Pinpoint the cell where the given text exists, returning its (X, Y) midpoint coordinate. 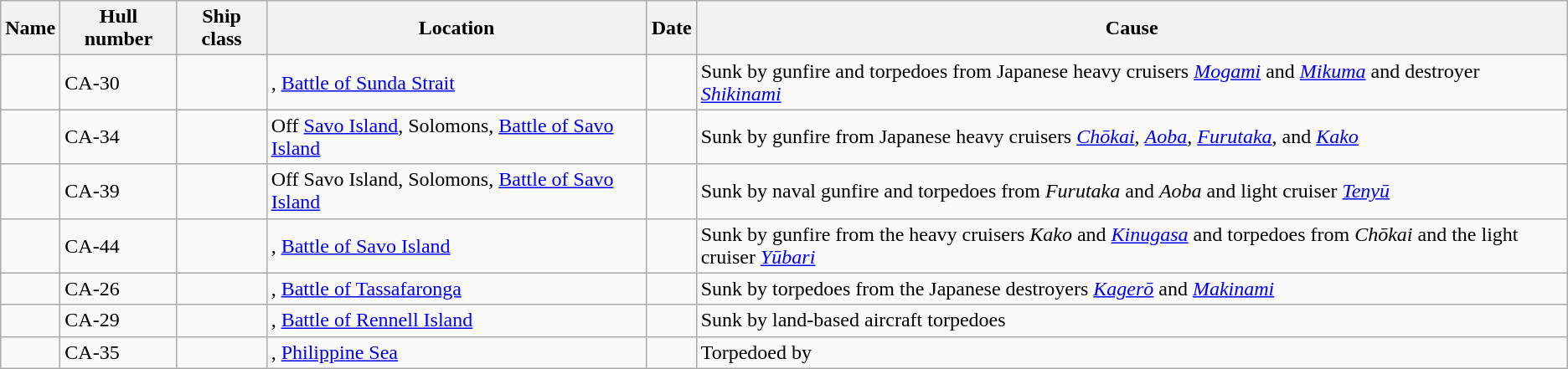
CA-35 (119, 352)
Sunk by gunfire and torpedoes from Japanese heavy cruisers Mogami and Mikuma and destroyer Shikinami (1132, 82)
Cause (1132, 28)
Sunk by naval gunfire and torpedoes from Furutaka and Aoba and light cruiser Tenyū (1132, 191)
, Philippine Sea (456, 352)
, Battle of Rennell Island (456, 320)
CA-30 (119, 82)
Sunk by gunfire from the heavy cruisers Kako and Kinugasa and torpedoes from Chōkai and the light cruiser Yūbari (1132, 246)
, Battle of Savo Island (456, 246)
Hull number (119, 28)
Ship class (221, 28)
Location (456, 28)
CA-44 (119, 246)
CA-39 (119, 191)
Sunk by gunfire from Japanese heavy cruisers Chōkai, Aoba, Furutaka, and Kako (1132, 137)
Sunk by land-based aircraft torpedoes (1132, 320)
Sunk by torpedoes from the Japanese destroyers Kagerō and Makinami (1132, 289)
Name (30, 28)
Date (672, 28)
CA-29 (119, 320)
, Battle of Sunda Strait (456, 82)
CA-26 (119, 289)
Torpedoed by (1132, 352)
, Battle of Tassafaronga (456, 289)
CA-34 (119, 137)
